Return the (x, y) coordinate for the center point of the cell that contains the specified text.  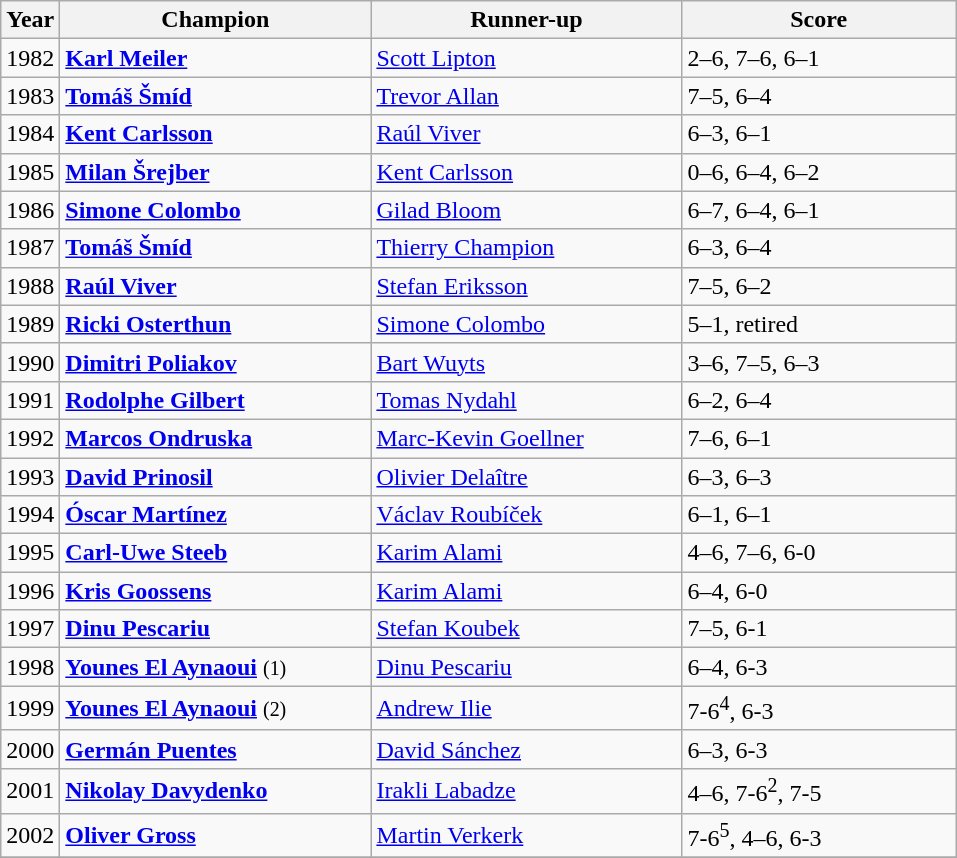
1987 (30, 248)
2–6, 7–6, 6–1 (819, 58)
Karl Meiler (216, 58)
Germán Puentes (216, 749)
1998 (30, 667)
Marcos Ondruska (216, 438)
1989 (30, 324)
2001 (30, 790)
Oliver Gross (216, 836)
1983 (30, 96)
2000 (30, 749)
6–3, 6–1 (819, 134)
1982 (30, 58)
Younes El Aynaoui (1) (216, 667)
7–6, 6–1 (819, 438)
1994 (30, 515)
Trevor Allan (526, 96)
David Prinosil (216, 477)
1986 (30, 210)
Kris Goossens (216, 591)
6–2, 6–4 (819, 400)
1993 (30, 477)
Ricki Osterthun (216, 324)
Tomas Nydahl (526, 400)
0–6, 6–4, 6–2 (819, 172)
Óscar Martínez (216, 515)
1984 (30, 134)
Milan Šrejber (216, 172)
1992 (30, 438)
2002 (30, 836)
1995 (30, 553)
6–3, 6–4 (819, 248)
1991 (30, 400)
Score (819, 20)
1985 (30, 172)
Younes El Aynaoui (2) (216, 708)
7-64, 6-3 (819, 708)
Martin Verkerk (526, 836)
6–7, 6–4, 6–1 (819, 210)
Thierry Champion (526, 248)
Champion (216, 20)
6–4, 6-3 (819, 667)
Dimitri Poliakov (216, 362)
Olivier Delaître (526, 477)
Václav Roubíček (526, 515)
1999 (30, 708)
Stefan Eriksson (526, 286)
Nikolay Davydenko (216, 790)
Stefan Koubek (526, 629)
Irakli Labadze (526, 790)
1997 (30, 629)
Runner-up (526, 20)
6–4, 6-0 (819, 591)
1990 (30, 362)
4–6, 7–6, 6-0 (819, 553)
7–5, 6-1 (819, 629)
4–6, 7-62, 7-5 (819, 790)
3–6, 7–5, 6–3 (819, 362)
6–3, 6–3 (819, 477)
5–1, retired (819, 324)
Scott Lipton (526, 58)
David Sánchez (526, 749)
1988 (30, 286)
6–1, 6–1 (819, 515)
6–3, 6-3 (819, 749)
Andrew Ilie (526, 708)
7–5, 6–2 (819, 286)
1996 (30, 591)
Rodolphe Gilbert (216, 400)
7-65, 4–6, 6-3 (819, 836)
Gilad Bloom (526, 210)
Year (30, 20)
Bart Wuyts (526, 362)
Marc-Kevin Goellner (526, 438)
7–5, 6–4 (819, 96)
Carl-Uwe Steeb (216, 553)
